Output the (x, y) coordinate of the center of the cell containing the given text.  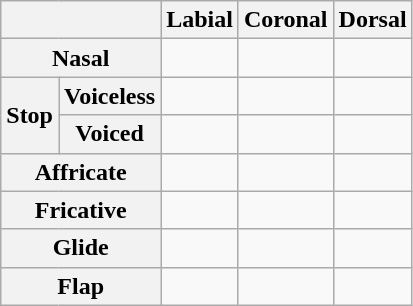
Voiceless (109, 96)
Flap (81, 286)
Dorsal (372, 20)
Labial (200, 20)
Coronal (286, 20)
Affricate (81, 172)
Stop (30, 115)
Voiced (109, 134)
Fricative (81, 210)
Glide (81, 248)
Nasal (81, 58)
